Capture the cell that displays the provided text and extract its (X, Y) central coordinate. 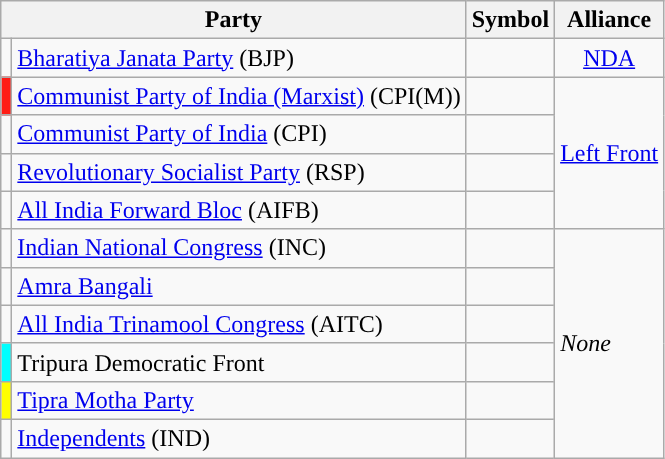
Indian National Congress (INC) (239, 248)
Independents (IND) (239, 438)
Tripura Democratic Front (239, 362)
All India Trinamool Congress (AITC) (239, 324)
Alliance (610, 20)
Symbol (510, 20)
Communist Party of India (Marxist) (CPI(M)) (239, 96)
NDA (610, 58)
All India Forward Bloc (AIFB) (239, 210)
Tipra Motha Party (239, 400)
Party (234, 20)
Left Front (610, 153)
Communist Party of India (CPI) (239, 134)
Revolutionary Socialist Party (RSP) (239, 172)
None (610, 343)
Bharatiya Janata Party (BJP) (239, 58)
Amra Bangali (239, 286)
